Provide the [X, Y] coordinate of the cell's center where the given text is located.  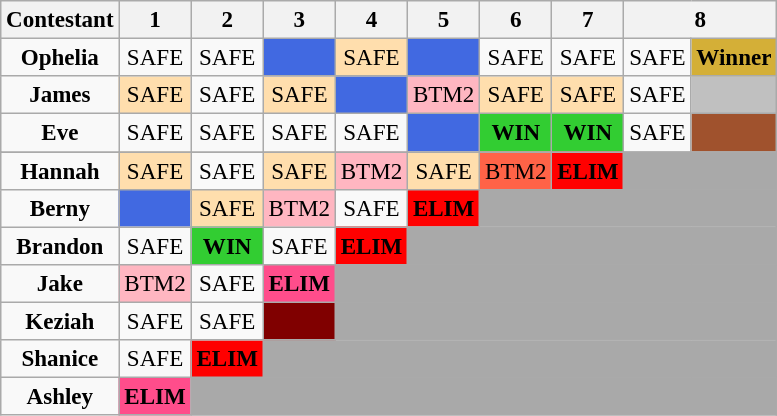
Winner [734, 58]
Jake [60, 284]
James [60, 95]
7 [588, 20]
Ophelia [60, 58]
4 [371, 20]
Hannah [60, 171]
Eve [60, 133]
Shanice [60, 359]
6 [516, 20]
8 [700, 20]
Contestant [60, 20]
Brandon [60, 246]
5 [444, 20]
Ashley [60, 397]
Keziah [60, 322]
Berny [60, 209]
3 [299, 20]
1 [155, 20]
2 [227, 20]
